Scan for the cell matching the given text and deliver its (X, Y) coordinate at center. 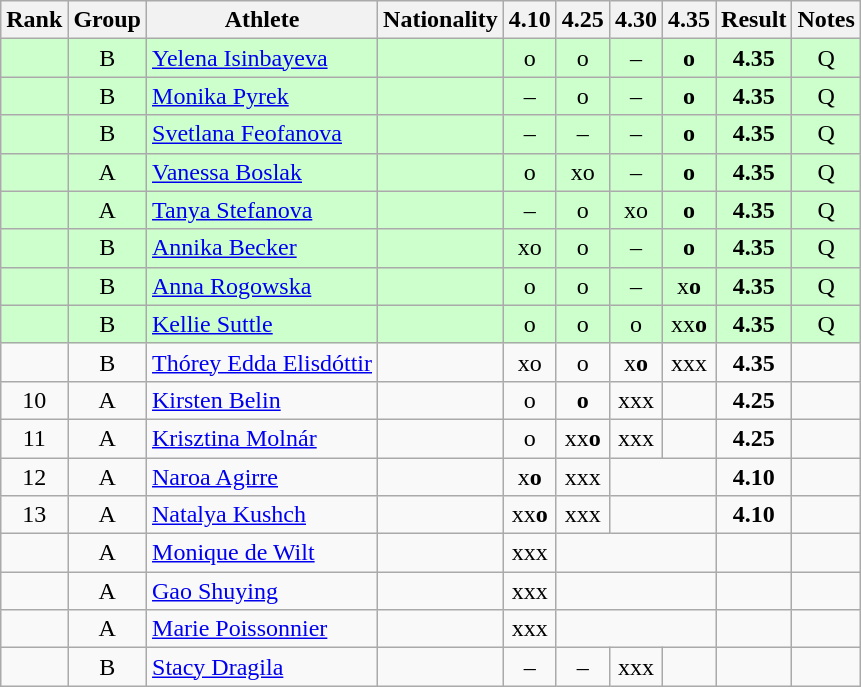
Monique de Wilt (262, 553)
Annika Becker (262, 248)
10 (34, 400)
Tanya Stefanova (262, 210)
Anna Rogowska (262, 286)
Monika Pyrek (262, 96)
4.30 (636, 20)
Notes (826, 20)
Vanessa Boslak (262, 172)
Nationality (441, 20)
Natalya Kushch (262, 515)
Gao Shuying (262, 591)
Naroa Agirre (262, 477)
11 (34, 438)
Rank (34, 20)
Krisztina Molnár (262, 438)
Kirsten Belin (262, 400)
Result (754, 20)
12 (34, 477)
Marie Poissonnier (262, 629)
Thórey Edda Elisdóttir (262, 362)
Athlete (262, 20)
Stacy Dragila (262, 667)
Svetlana Feofanova (262, 134)
13 (34, 515)
Kellie Suttle (262, 324)
Group (108, 20)
Yelena Isinbayeva (262, 58)
